Extract the [X, Y] coordinate from the center of the cell holding the provided text.  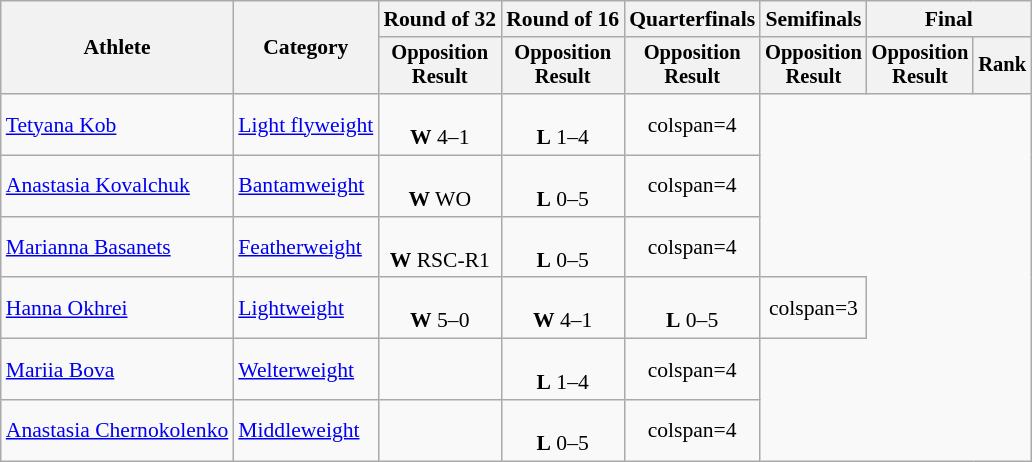
Category [306, 48]
Round of 32 [440, 19]
Hanna Okhrei [118, 308]
Semifinals [814, 19]
Featherweight [306, 248]
W 5–0 [440, 308]
Tetyana Kob [118, 124]
Middleweight [306, 430]
Final [949, 19]
W RSC-R1 [440, 248]
colspan=3 [814, 308]
W WO [440, 186]
Athlete [118, 48]
Light flyweight [306, 124]
Marianna Basanets [118, 248]
Quarterfinals [692, 19]
Anastasia Kovalchuk [118, 186]
Round of 16 [562, 19]
Welterweight [306, 370]
Mariia Bova [118, 370]
Lightweight [306, 308]
Anastasia Chernokolenko [118, 430]
Rank [1002, 66]
Bantamweight [306, 186]
